Extract the [x, y] coordinate from the center of the cell holding the provided text.  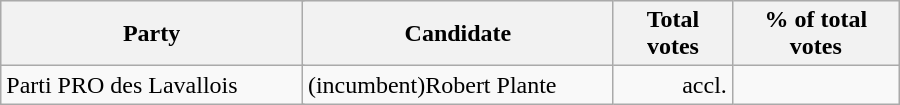
Parti PRO des Lavallois [152, 85]
% of total votes [816, 34]
Candidate [458, 34]
Total votes [672, 34]
Party [152, 34]
(incumbent)Robert Plante [458, 85]
accl. [672, 85]
